Return (X, Y) of the center of cell containing provided text 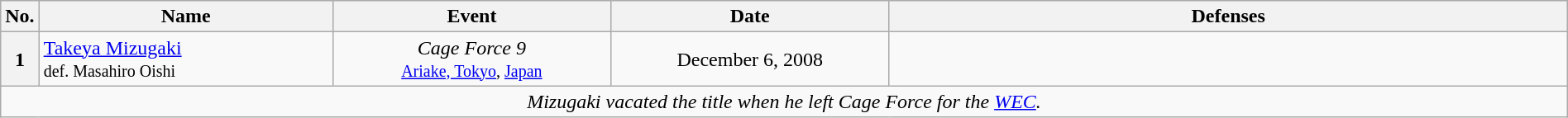
Name (185, 17)
No. (20, 17)
1 (20, 59)
December 6, 2008 (749, 59)
Event (471, 17)
Date (749, 17)
Defenses (1228, 17)
Takeya Mizugakidef. Masahiro Oishi (185, 59)
Cage Force 9Ariake, Tokyo, Japan (471, 59)
Mizugaki vacated the title when he left Cage Force for the WEC. (784, 101)
